Provide the (X, Y) coordinate of the cell's center where the given text is located.  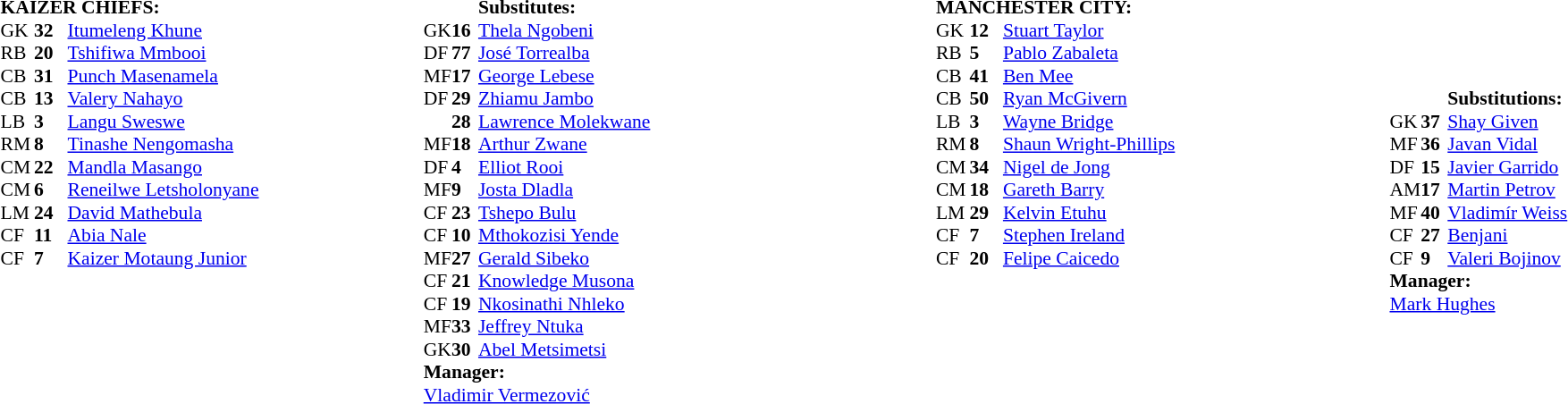
Gareth Barry (1089, 190)
16 (465, 30)
23 (465, 213)
Langu Sweswe (164, 122)
5 (986, 53)
Jeffrey Ntuka (564, 326)
28 (465, 122)
Stephen Ireland (1089, 235)
David Mathebula (164, 213)
15 (1434, 167)
AM (1405, 190)
Mark Hughes (1479, 304)
Reneilwe Letsholonyane (164, 190)
31 (51, 76)
Benjani (1507, 235)
Pablo Zabaleta (1089, 53)
Kaizer Motaung Junior (164, 258)
Ryan McGivern (1089, 99)
Stuart Taylor (1089, 30)
Tshifiwa Mmbooi (164, 53)
Shay Given (1507, 122)
12 (986, 30)
Shaun Wright-Phillips (1089, 144)
Javier Garrido (1507, 167)
Felipe Caicedo (1089, 258)
22 (51, 167)
Valery Nahayo (164, 99)
41 (986, 76)
Nkosinathi Nhleko (564, 304)
Abel Metsimetsi (564, 349)
50 (986, 99)
Tshepo Bulu (564, 213)
Wayne Bridge (1089, 122)
24 (51, 213)
Valeri Bojinov (1507, 258)
Javan Vidal (1507, 144)
Kelvin Etuhu (1089, 213)
34 (986, 167)
37 (1434, 122)
Josta Dladla (564, 190)
40 (1434, 213)
Itumeleng Khune (164, 30)
Elliot Rooi (564, 167)
11 (51, 235)
10 (465, 235)
77 (465, 53)
Knowledge Musona (564, 282)
Mandla Masango (164, 167)
33 (465, 326)
Arthur Zwane (564, 144)
Gerald Sibeko (564, 258)
Abia Nale (164, 235)
José Torrealba (564, 53)
19 (465, 304)
Punch Masenamela (164, 76)
Zhiamu Jambo (564, 99)
Ben Mee (1089, 76)
Tinashe Nengomasha (164, 144)
Substitutions: (1507, 99)
Vladimír Weiss (1507, 213)
Lawrence Molekwane (564, 122)
4 (465, 167)
21 (465, 282)
Martin Petrov (1507, 190)
30 (465, 349)
Nigel de Jong (1089, 167)
6 (51, 190)
Mthokozisi Yende (564, 235)
13 (51, 99)
George Lebese (564, 76)
36 (1434, 144)
32 (51, 30)
Thela Ngobeni (564, 30)
